Extract the [X, Y] coordinate from the center of the cell holding the provided text.  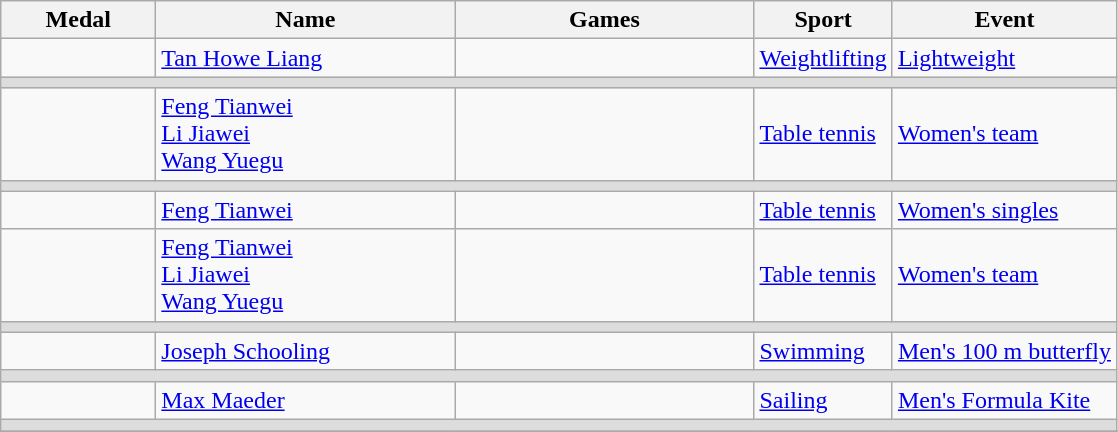
Games [604, 20]
Men's Formula Kite [1004, 400]
Event [1004, 20]
Sailing [823, 400]
Women's singles [1004, 210]
Weightlifting [823, 58]
Lightweight [1004, 58]
Joseph Schooling [306, 351]
Feng Tianwei [306, 210]
Swimming [823, 351]
Medal [78, 20]
Sport [823, 20]
Tan Howe Liang [306, 58]
Name [306, 20]
Men's 100 m butterfly [1004, 351]
Max Maeder [306, 400]
